Return (x, y) of the center of cell containing provided text 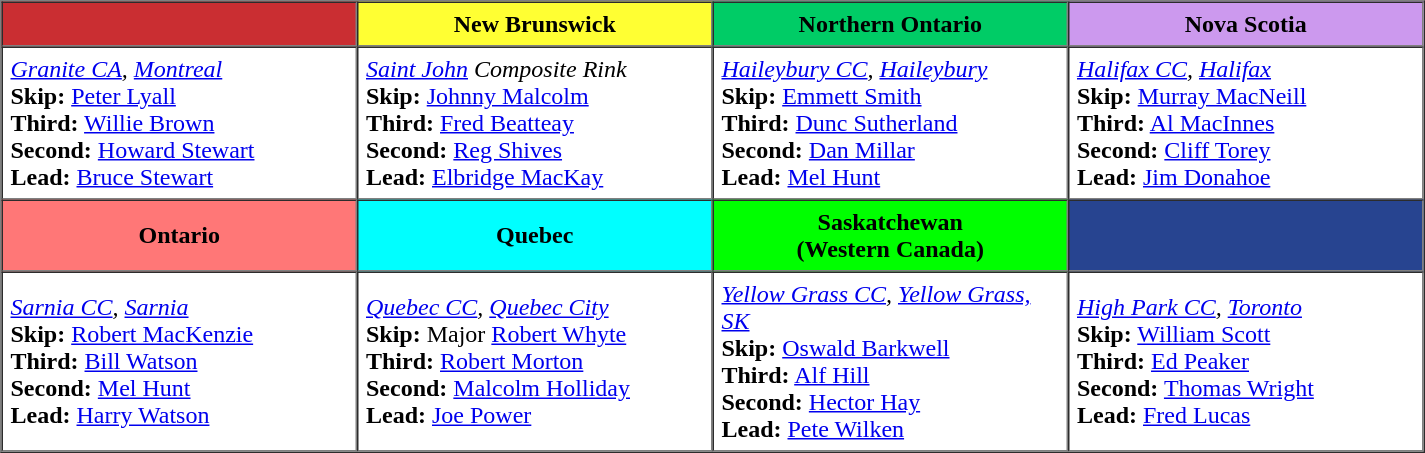
Quebec (535, 236)
Yellow Grass CC, Yellow Grass, SKSkip: Oswald Barkwell Third: Alf Hill Second: Hector Hay Lead: Pete Wilken (890, 362)
Granite CA, MontrealSkip: Peter Lyall Third: Willie Brown Second: Howard Stewart Lead: Bruce Stewart (180, 122)
Ontario (180, 236)
Saint John Composite RinkSkip: Johnny Malcolm Third: Fred Beatteay Second: Reg Shives Lead: Elbridge MacKay (535, 122)
New Brunswick (535, 24)
Quebec CC, Quebec CitySkip: Major Robert Whyte Third: Robert Morton Second: Malcolm Holliday Lead: Joe Power (535, 362)
Sarnia CC, SarniaSkip: Robert MacKenzie Third: Bill Watson Second: Mel Hunt Lead: Harry Watson (180, 362)
Halifax CC, HalifaxSkip: Murray MacNeill Third: Al MacInnes Second: Cliff Torey Lead: Jim Donahoe (1246, 122)
Haileybury CC, HaileyburySkip: Emmett Smith Third: Dunc Sutherland Second: Dan Millar Lead: Mel Hunt (890, 122)
Northern Ontario (890, 24)
High Park CC, TorontoSkip: William Scott Third: Ed Peaker Second: Thomas Wright Lead: Fred Lucas (1246, 362)
Saskatchewan (Western Canada) (890, 236)
Nova Scotia (1246, 24)
